Provide the [x, y] coordinate of the cell's center where the given text is located.  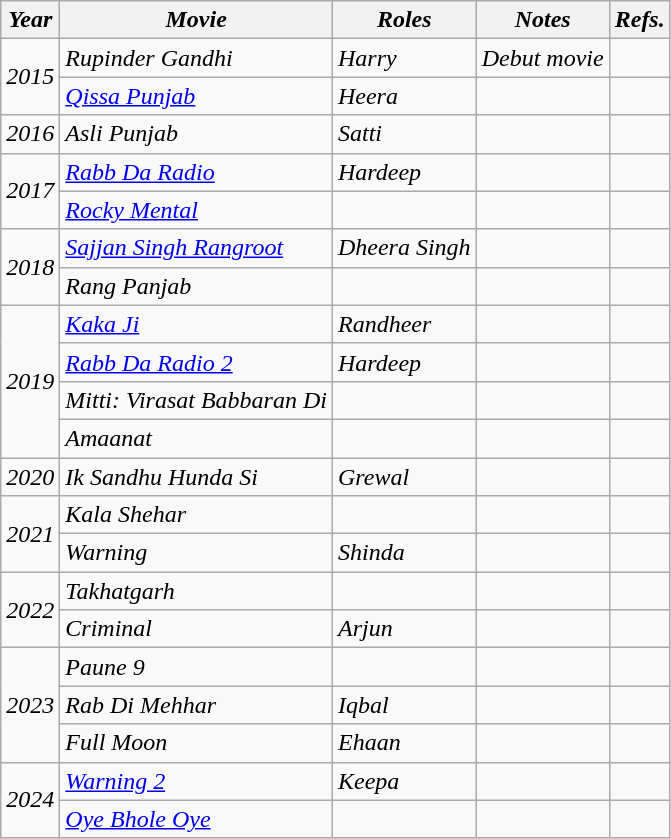
Asli Punjab [196, 134]
Amaanat [196, 438]
Keepa [404, 781]
Warning 2 [196, 781]
2015 [30, 77]
Movie [196, 20]
2017 [30, 191]
2023 [30, 705]
Kaka Ji [196, 324]
Qissa Punjab [196, 96]
2021 [30, 534]
Ehaan [404, 743]
Satti [404, 134]
Year [30, 20]
Heera [404, 96]
Rabb Da Radio 2 [196, 362]
Rabb Da Radio [196, 172]
2022 [30, 610]
2020 [30, 477]
Harry [404, 58]
Rocky Mental [196, 210]
2024 [30, 800]
Sajjan Singh Rangroot [196, 248]
Paune 9 [196, 667]
Rab Di Mehhar [196, 705]
Takhatgarh [196, 591]
2019 [30, 381]
Shinda [404, 553]
Mitti: Virasat Babbaran Di [196, 400]
Full Moon [196, 743]
Oye Bhole Oye [196, 819]
Grewal [404, 477]
Debut movie [542, 58]
Warning [196, 553]
Iqbal [404, 705]
Rang Panjab [196, 286]
Roles [404, 20]
Ik Sandhu Hunda Si [196, 477]
Rupinder Gandhi [196, 58]
Notes [542, 20]
Refs. [640, 20]
2016 [30, 134]
Dheera Singh [404, 248]
Criminal [196, 629]
2018 [30, 267]
Arjun [404, 629]
Kala Shehar [196, 515]
Randheer [404, 324]
